For the text-containing cell, return its midpoint in [X, Y] coordinate format. 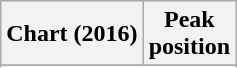
Chart (2016) [72, 34]
Peak position [189, 34]
